Capture the cell that displays the provided text and extract its (X, Y) central coordinate. 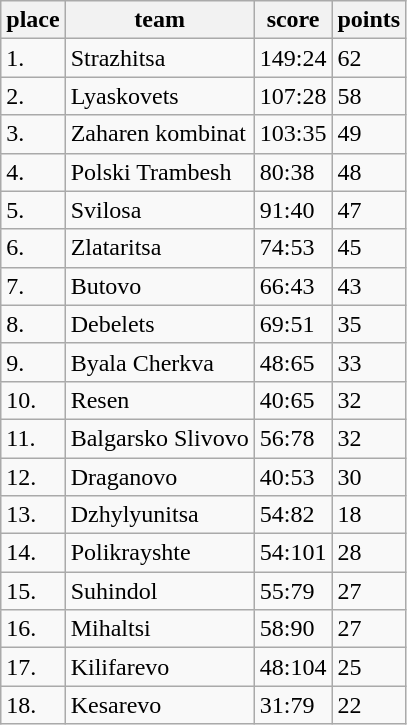
56:78 (293, 438)
54:101 (293, 553)
7. (33, 286)
Strazhitsa (160, 58)
48:65 (293, 362)
Debelets (160, 324)
Polikrayshte (160, 553)
1. (33, 58)
15. (33, 591)
80:38 (293, 172)
5. (33, 210)
10. (33, 400)
62 (369, 58)
18 (369, 515)
48:104 (293, 667)
58:90 (293, 629)
Zlataritsa (160, 248)
3. (33, 134)
Balgarsko Slivovo (160, 438)
22 (369, 705)
12. (33, 477)
team (160, 20)
2. (33, 96)
45 (369, 248)
74:53 (293, 248)
Resen (160, 400)
35 (369, 324)
Kilifarevo (160, 667)
Draganovo (160, 477)
33 (369, 362)
13. (33, 515)
58 (369, 96)
8. (33, 324)
points (369, 20)
107:28 (293, 96)
40:53 (293, 477)
28 (369, 553)
score (293, 20)
16. (33, 629)
Mihaltsi (160, 629)
149:24 (293, 58)
55:79 (293, 591)
40:65 (293, 400)
25 (369, 667)
49 (369, 134)
47 (369, 210)
11. (33, 438)
91:40 (293, 210)
9. (33, 362)
31:79 (293, 705)
14. (33, 553)
Kesarevo (160, 705)
Zaharen kombinat (160, 134)
103:35 (293, 134)
48 (369, 172)
6. (33, 248)
place (33, 20)
Dzhylyunitsa (160, 515)
Butovo (160, 286)
30 (369, 477)
18. (33, 705)
4. (33, 172)
Polski Trambesh (160, 172)
17. (33, 667)
Suhindol (160, 591)
66:43 (293, 286)
43 (369, 286)
Svilosa (160, 210)
Lyaskovets (160, 96)
69:51 (293, 324)
Byala Cherkva (160, 362)
54:82 (293, 515)
